Search for the cell housing the specified text and yield its (x, y) center coordinate. 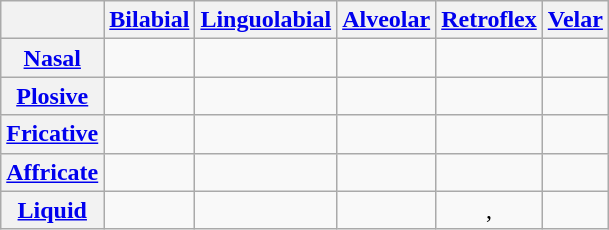
Plosive (52, 96)
Velar (575, 20)
Affricate (52, 172)
Nasal (52, 58)
Retroflex (490, 20)
Linguolabial (266, 20)
Bilabial (150, 20)
Alveolar (386, 20)
, (490, 210)
Fricative (52, 134)
Liquid (52, 210)
